For the text-containing cell, return its midpoint in [x, y] coordinate format. 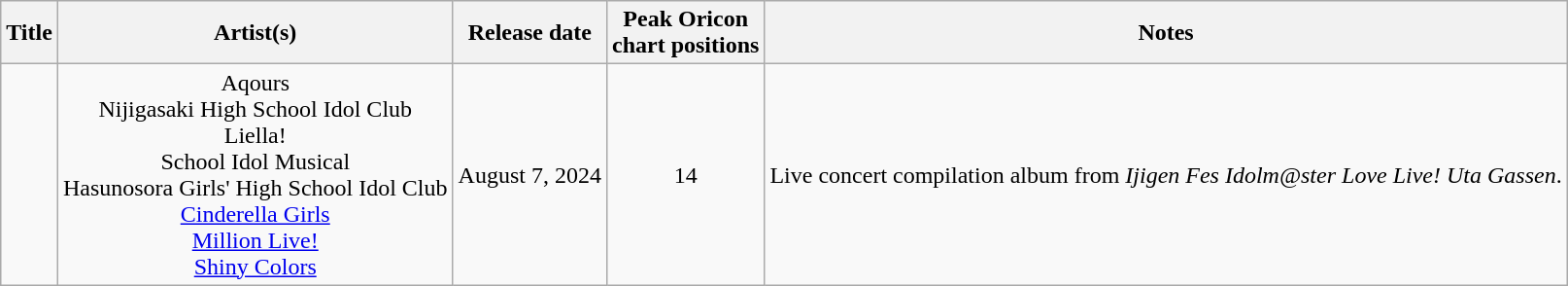
Live concert compilation album from Ijigen Fes Idolm@ster Love Live! Uta Gassen. [1166, 175]
Artist(s) [255, 33]
Notes [1166, 33]
AqoursNijigasaki High School Idol ClubLiella!School Idol MusicalHasunosora Girls' High School Idol ClubCinderella GirlsMillion Live!Shiny Colors [255, 175]
Title [29, 33]
Release date [529, 33]
Peak Oriconchart positions [685, 33]
August 7, 2024 [529, 175]
14 [685, 175]
